From the cell containing the given text, extract its center point as [x, y] coordinate. 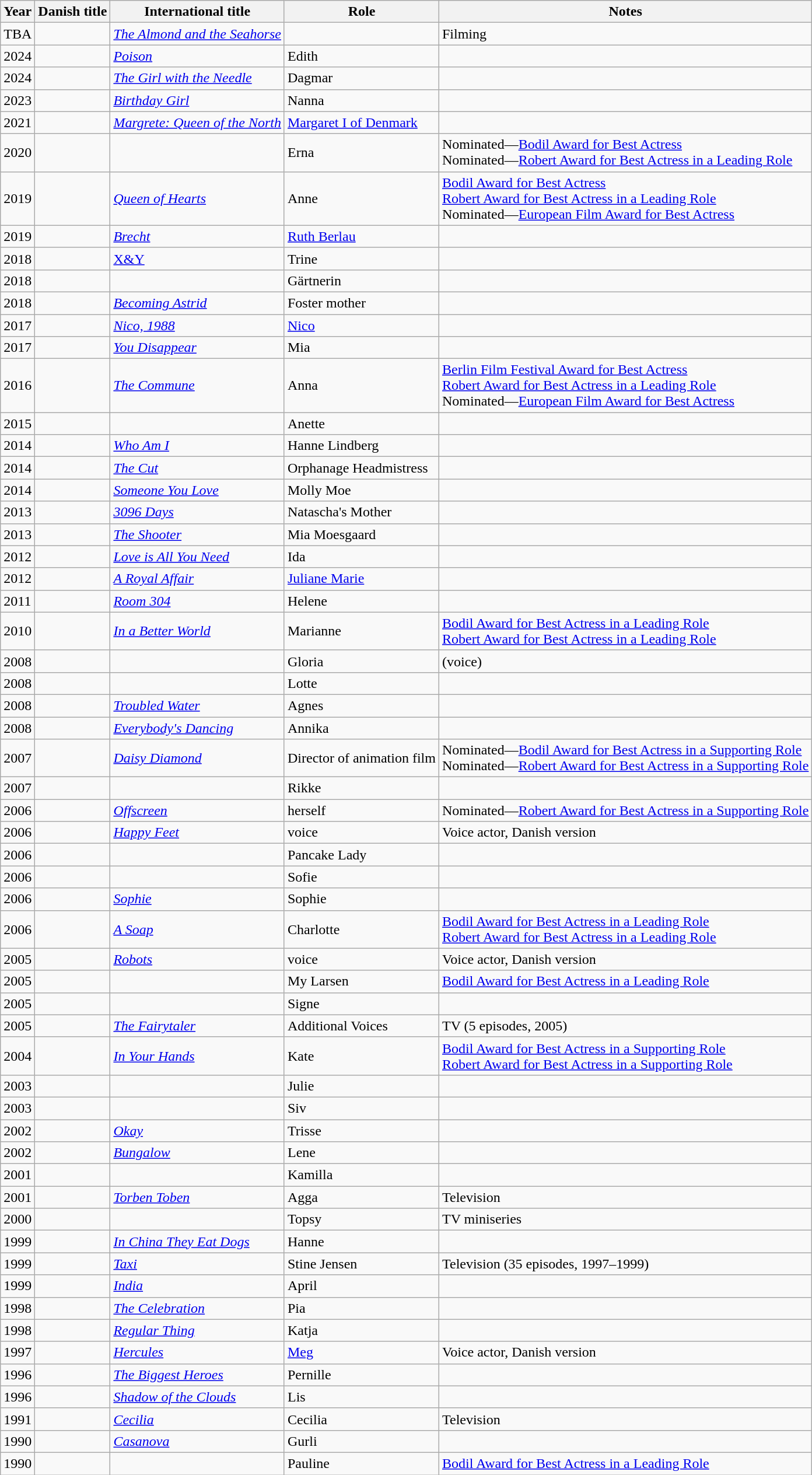
Agga [362, 1197]
Molly Moe [362, 490]
Helene [362, 601]
Becoming Astrid [197, 303]
The Commune [197, 386]
Television (35 episodes, 1997–1999) [625, 1264]
Anne [362, 198]
Room 304 [197, 601]
Trisse [362, 1130]
Lene [362, 1153]
Nominated—Bodil Award for Best Actress in a Supporting RoleNominated—Robert Award for Best Actress in a Supporting Role [625, 759]
Mia [362, 348]
Kamilla [362, 1175]
The Celebration [197, 1308]
Marianne [362, 631]
2020 [17, 153]
The Girl with the Needle [197, 78]
Regular Thing [197, 1330]
Berlin Film Festival Award for Best ActressRobert Award for Best Actress in a Leading RoleNominated—European Film Award for Best Actress [625, 386]
April [362, 1286]
Meg [362, 1352]
TBA [17, 34]
Margaret I of Denmark [362, 123]
International title [197, 12]
Birthday Girl [197, 100]
Siv [362, 1108]
The Shooter [197, 534]
Kate [362, 1056]
Bodil Award for Best Actress in a Leading Role Robert Award for Best Actress in a Leading Role [625, 631]
2016 [17, 386]
Nico, 1988 [197, 325]
Casanova [197, 1441]
3096 Days [197, 512]
The Biggest Heroes [197, 1375]
Bungalow [197, 1153]
Erna [362, 153]
Nanna [362, 100]
A Soap [197, 929]
Gärtnerin [362, 281]
In Your Hands [197, 1056]
Hanne [362, 1242]
Foster mother [362, 303]
Nominated—Bodil Award for Best ActressNominated—Robert Award for Best Actress in a Leading Role [625, 153]
Director of animation film [362, 759]
You Disappear [197, 348]
Edith [362, 56]
2015 [17, 424]
Rikke [362, 788]
Bodil Award for Best Actress in a Supporting RoleRobert Award for Best Actress in a Supporting Role [625, 1056]
India [197, 1286]
Mia Moesgaard [362, 534]
Dagmar [362, 78]
TV (5 episodes, 2005) [625, 1026]
In a Better World [197, 631]
Hanne Lindberg [362, 446]
Someone You Love [197, 490]
Julie [362, 1086]
Topsy [362, 1219]
Sofie [362, 877]
In China They Eat Dogs [197, 1242]
Agnes [362, 705]
1991 [17, 1419]
2004 [17, 1056]
The Cut [197, 468]
Signe [362, 1004]
Year [17, 12]
Nominated—Robert Award for Best Actress in a Supporting Role [625, 810]
Daisy Diamond [197, 759]
The Almond and the Seahorse [197, 34]
Pernille [362, 1375]
1997 [17, 1352]
Margrete: Queen of the North [197, 123]
Nico [362, 325]
Role [362, 12]
X&Y [197, 258]
A Royal Affair [197, 579]
Ida [362, 557]
Poison [197, 56]
2023 [17, 100]
2000 [17, 1219]
Everybody's Dancing [197, 728]
TV miniseries [625, 1219]
Ruth Berlau [362, 236]
Torben Toben [197, 1197]
Orphanage Headmistress [362, 468]
2021 [17, 123]
herself [362, 810]
2011 [17, 601]
Hercules [197, 1352]
Love is All You Need [197, 557]
Trine [362, 258]
Danish title [72, 12]
Pauline [362, 1463]
Anna [362, 386]
Filming [625, 34]
Annika [362, 728]
My Larsen [362, 981]
Juliane Marie [362, 579]
Gurli [362, 1441]
Stine Jensen [362, 1264]
Robots [197, 959]
Offscreen [197, 810]
Who Am I [197, 446]
Okay [197, 1130]
Bodil Award for Best ActressRobert Award for Best Actress in a Leading RoleNominated—European Film Award for Best Actress [625, 198]
Pia [362, 1308]
Pancake Lady [362, 855]
2010 [17, 631]
(voice) [625, 661]
Queen of Hearts [197, 198]
Katja [362, 1330]
The Fairytaler [197, 1026]
Troubled Water [197, 705]
Gloria [362, 661]
Notes [625, 12]
Happy Feet [197, 833]
Lotte [362, 683]
Additional Voices [362, 1026]
Anette [362, 424]
Lis [362, 1397]
Shadow of the Clouds [197, 1397]
Taxi [197, 1264]
Natascha's Mother [362, 512]
Bodil Award for Best Actress in a Leading RoleRobert Award for Best Actress in a Leading Role [625, 929]
Brecht [197, 236]
Charlotte [362, 929]
